Capture the cell that displays the provided text and extract its (x, y) central coordinate. 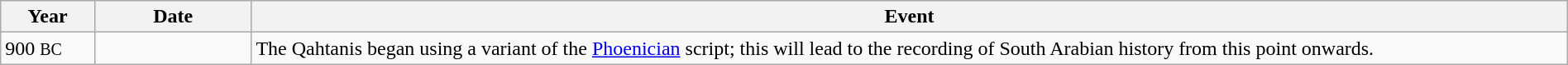
Event (910, 17)
Year (48, 17)
Date (172, 17)
900 BC (48, 48)
The Qahtanis began using a variant of the Phoenician script; this will lead to the recording of South Arabian history from this point onwards. (910, 48)
